Detect which cell encompasses the target text, then output its (x, y) center coordinate. 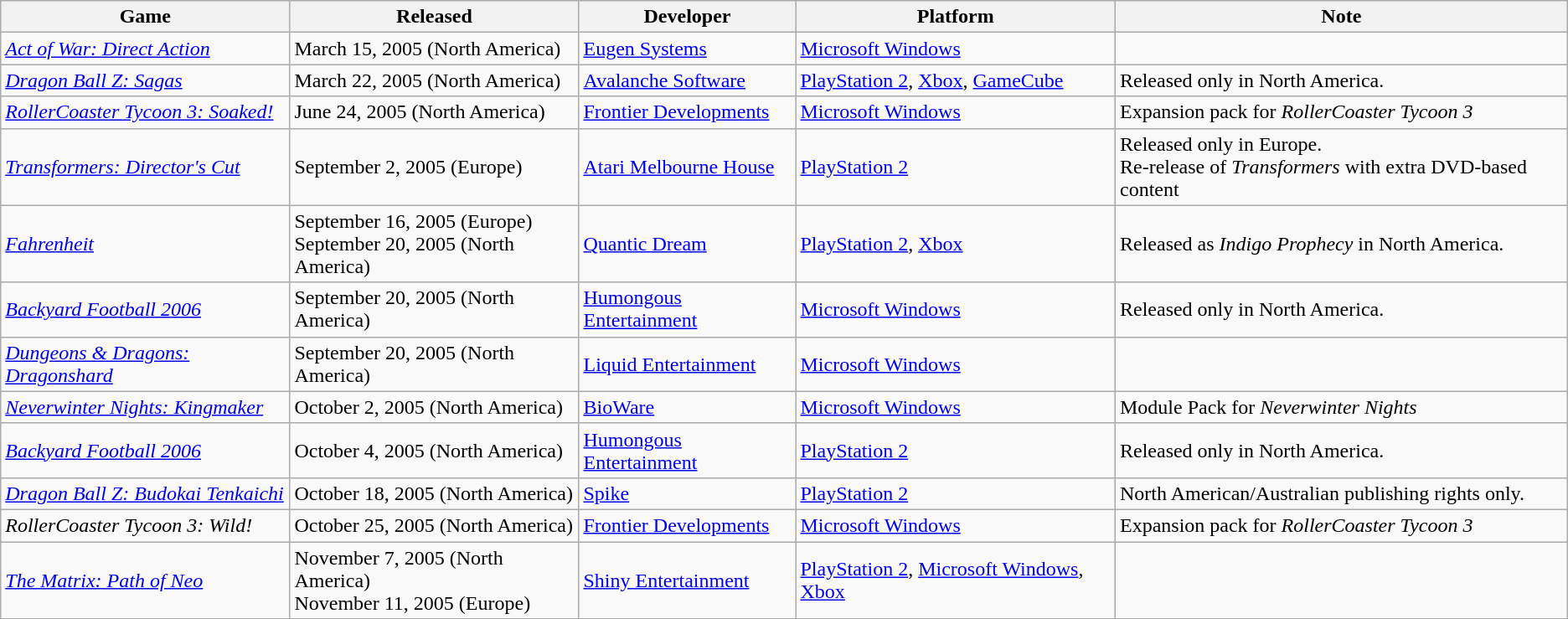
Platform (955, 17)
PlayStation 2, Xbox (955, 244)
Transformers: Director's Cut (146, 167)
October 4, 2005 (North America) (434, 451)
PlayStation 2, Microsoft Windows, Xbox (955, 580)
September 16, 2005 (Europe)September 20, 2005 (North America) (434, 244)
Game (146, 17)
Shiny Entertainment (687, 580)
September 2, 2005 (Europe) (434, 167)
March 15, 2005 (North America) (434, 49)
Eugen Systems (687, 49)
Fahrenheit (146, 244)
October 25, 2005 (North America) (434, 525)
Released only in Europe.Re-release of Transformers with extra DVD-based content (1341, 167)
Quantic Dream (687, 244)
North American/Australian publishing rights only. (1341, 493)
Liquid Entertainment (687, 364)
March 22, 2005 (North America) (434, 80)
Neverwinter Nights: Kingmaker (146, 407)
RollerCoaster Tycoon 3: Soaked! (146, 112)
PlayStation 2, Xbox, GameCube (955, 80)
Dragon Ball Z: Sagas (146, 80)
Released (434, 17)
Avalanche Software (687, 80)
Note (1341, 17)
Module Pack for Neverwinter Nights (1341, 407)
October 18, 2005 (North America) (434, 493)
RollerCoaster Tycoon 3: Wild! (146, 525)
October 2, 2005 (North America) (434, 407)
The Matrix: Path of Neo (146, 580)
Developer (687, 17)
June 24, 2005 (North America) (434, 112)
Dungeons & Dragons: Dragonshard (146, 364)
Act of War: Direct Action (146, 49)
Atari Melbourne House (687, 167)
Dragon Ball Z: Budokai Tenkaichi (146, 493)
November 7, 2005 (North America)November 11, 2005 (Europe) (434, 580)
Spike (687, 493)
BioWare (687, 407)
Released as Indigo Prophecy in North America. (1341, 244)
